Return (x, y) of the center of cell containing provided text 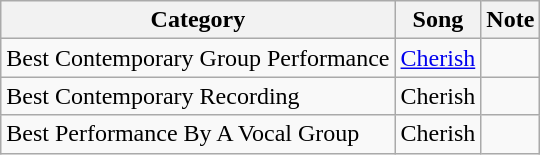
Category (198, 20)
Song (438, 20)
Note (510, 20)
Best Contemporary Recording (198, 96)
Best Performance By A Vocal Group (198, 134)
Best Contemporary Group Performance (198, 58)
